Locate the cell with the specified text and output its [X, Y] center coordinate. 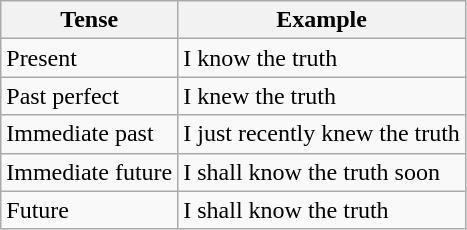
Tense [90, 20]
Immediate future [90, 172]
Future [90, 210]
I just recently knew the truth [322, 134]
Example [322, 20]
I knew the truth [322, 96]
Past perfect [90, 96]
I shall know the truth [322, 210]
Present [90, 58]
I know the truth [322, 58]
I shall know the truth soon [322, 172]
Immediate past [90, 134]
